Output the [X, Y] coordinate of the center of the cell containing the given text.  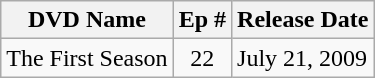
22 [202, 58]
The First Season [87, 58]
DVD Name [87, 20]
Ep # [202, 20]
Release Date [303, 20]
July 21, 2009 [303, 58]
